Search for the cell housing the specified text and yield its (X, Y) center coordinate. 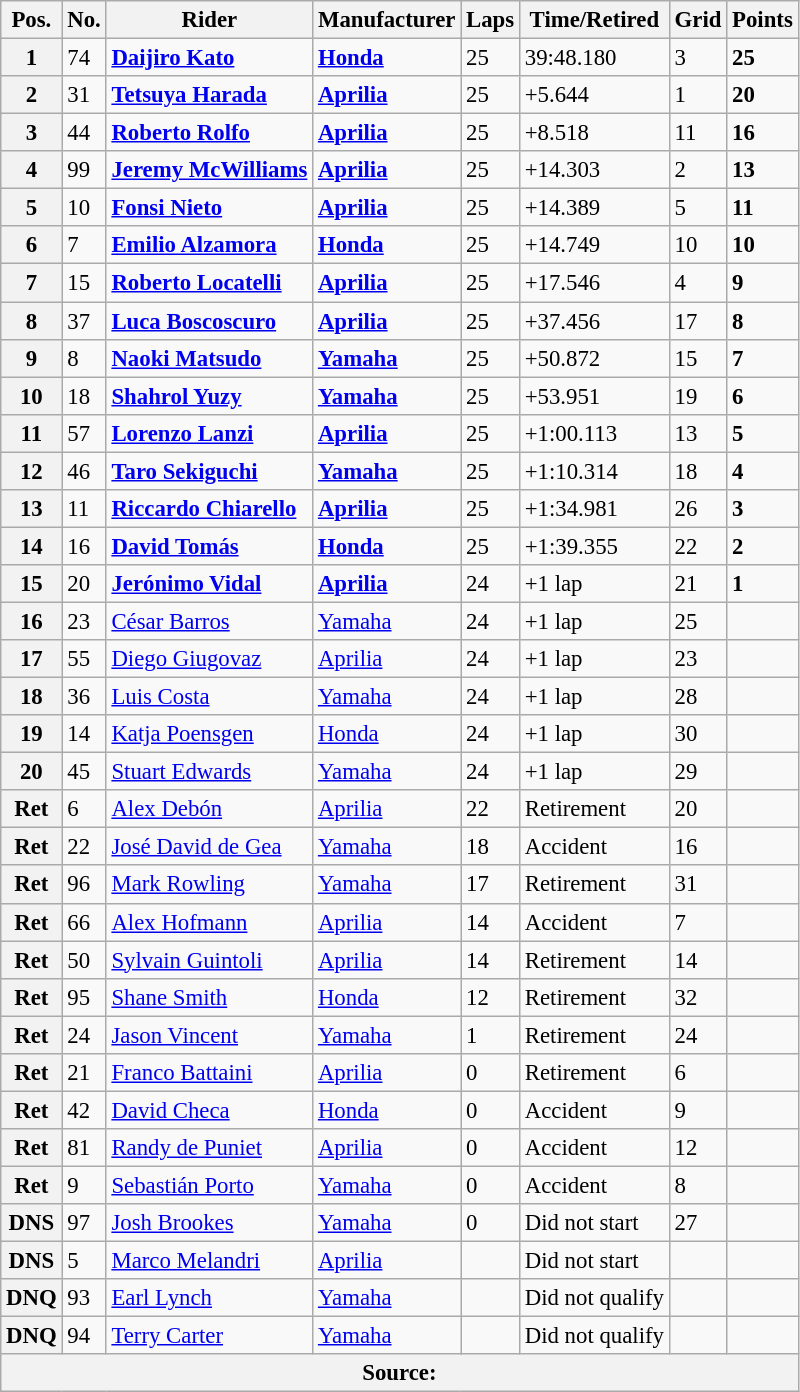
Stuart Edwards (210, 772)
Shane Smith (210, 997)
39:48.180 (594, 58)
57 (84, 433)
Rider (210, 20)
César Barros (210, 621)
+53.951 (594, 396)
Sebastián Porto (210, 1185)
Daijiro Kato (210, 58)
74 (84, 58)
50 (84, 960)
Marco Melandri (210, 1261)
Tetsuya Harada (210, 95)
David Checa (210, 1110)
Points (762, 20)
30 (698, 734)
44 (84, 133)
Laps (490, 20)
28 (698, 697)
Terry Carter (210, 1336)
+1:34.981 (594, 509)
Jerónimo Vidal (210, 584)
Josh Brookes (210, 1223)
Mark Rowling (210, 885)
+1:00.113 (594, 433)
Pos. (32, 20)
46 (84, 471)
+8.518 (594, 133)
27 (698, 1223)
Luca Boscoscuro (210, 321)
Roberto Locatelli (210, 283)
26 (698, 509)
Riccardo Chiarello (210, 509)
Sylvain Guintoli (210, 960)
José David de Gea (210, 847)
93 (84, 1298)
Diego Giugovaz (210, 659)
81 (84, 1148)
+5.644 (594, 95)
+14.749 (594, 245)
Jason Vincent (210, 1035)
32 (698, 997)
Alex Hofmann (210, 922)
Roberto Rolfo (210, 133)
99 (84, 170)
95 (84, 997)
+1:10.314 (594, 471)
+14.303 (594, 170)
Grid (698, 20)
Emilio Alzamora (210, 245)
42 (84, 1110)
94 (84, 1336)
+37.456 (594, 321)
Source: (400, 1373)
+17.546 (594, 283)
Taro Sekiguchi (210, 471)
+50.872 (594, 358)
Franco Battaini (210, 1073)
Time/Retired (594, 20)
66 (84, 922)
29 (698, 772)
Luis Costa (210, 697)
+1:39.355 (594, 546)
Jeremy McWilliams (210, 170)
David Tomás (210, 546)
Fonsi Nieto (210, 208)
Randy de Puniet (210, 1148)
96 (84, 885)
97 (84, 1223)
Katja Poensgen (210, 734)
Shahrol Yuzy (210, 396)
45 (84, 772)
Naoki Matsudo (210, 358)
Earl Lynch (210, 1298)
37 (84, 321)
36 (84, 697)
Lorenzo Lanzi (210, 433)
Alex Debón (210, 809)
Manufacturer (387, 20)
+14.389 (594, 208)
55 (84, 659)
No. (84, 20)
